Identify which cell holds the provided text, then report its (X, Y) central coordinate. 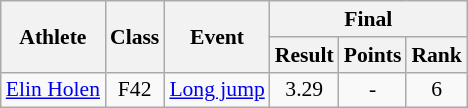
3.29 (304, 90)
Class (134, 36)
Result (304, 55)
Points (373, 55)
Elin Holen (53, 90)
F42 (134, 90)
- (373, 90)
Rank (436, 55)
6 (436, 90)
Event (216, 36)
Long jump (216, 90)
Final (368, 19)
Athlete (53, 36)
